Capture the cell that displays the provided text and extract its (X, Y) central coordinate. 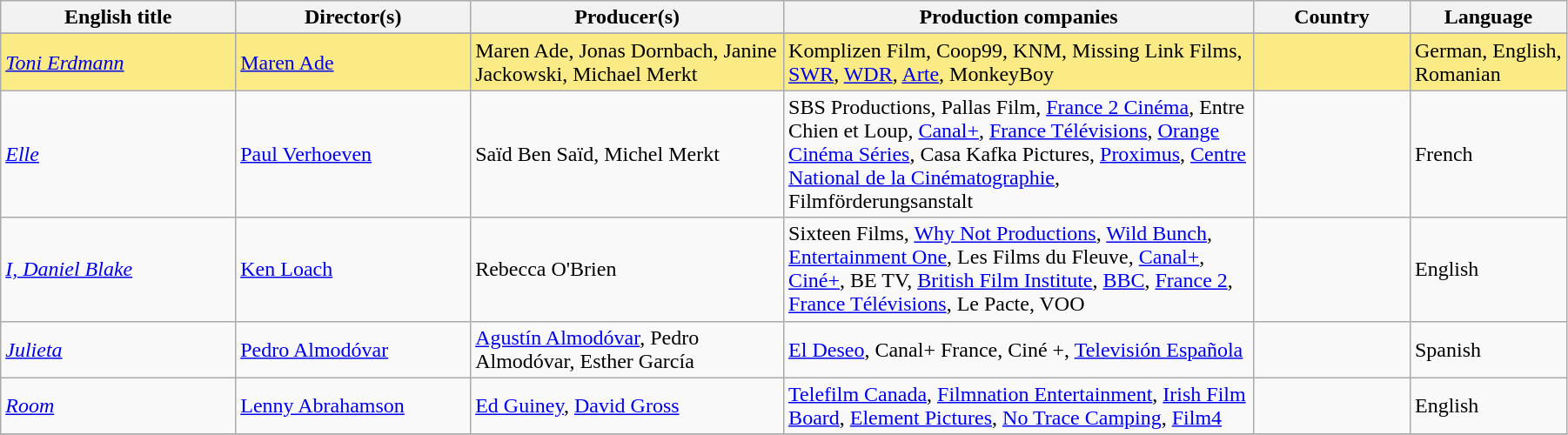
Telefilm Canada, Filmnation Entertainment, Irish Film Board, Element Pictures, No Trace Camping, Film4 (1019, 405)
Language (1488, 17)
Komplizen Film, Coop99, KNM, Missing Link Films, SWR, WDR, Arte, MonkeyBoy (1019, 63)
English title (118, 17)
Agustín Almodóvar, Pedro Almodóvar, Esther García (627, 350)
Ken Loach (353, 270)
Pedro Almodóvar (353, 350)
I, Daniel Blake (118, 270)
Room (118, 405)
French (1488, 154)
Production companies (1019, 17)
Producer(s) (627, 17)
Lenny Abrahamson (353, 405)
Ed Guiney, David Gross (627, 405)
Spanish (1488, 350)
Rebecca O'Brien (627, 270)
Maren Ade (353, 63)
Elle (118, 154)
Director(s) (353, 17)
Maren Ade, Jonas Dornbach, Janine Jackowski, Michael Merkt (627, 63)
Julieta (118, 350)
Toni Erdmann (118, 63)
Country (1331, 17)
German, English, Romanian (1488, 63)
Saïd Ben Saïd, Michel Merkt (627, 154)
Paul Verhoeven (353, 154)
El Deseo, Canal+ France, Ciné +, Televisión Española (1019, 350)
